From the cell containing the given text, extract its center point as [x, y] coordinate. 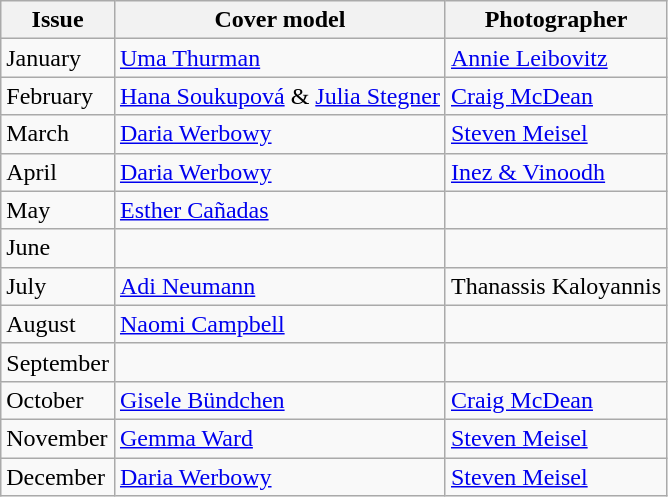
February [58, 96]
May [58, 210]
January [58, 58]
Gisele Bündchen [280, 400]
Issue [58, 20]
November [58, 438]
Gemma Ward [280, 438]
September [58, 362]
Adi Neumann [280, 286]
August [58, 324]
Annie Leibovitz [556, 58]
Thanassis Kaloyannis [556, 286]
March [58, 134]
Hana Soukupová & Julia Stegner [280, 96]
Naomi Campbell [280, 324]
Esther Cañadas [280, 210]
July [58, 286]
December [58, 477]
Photographer [556, 20]
October [58, 400]
Cover model [280, 20]
Inez & Vinoodh [556, 172]
April [58, 172]
June [58, 248]
Uma Thurman [280, 58]
